Return the (x, y) coordinate for the center point of the cell that contains the specified text.  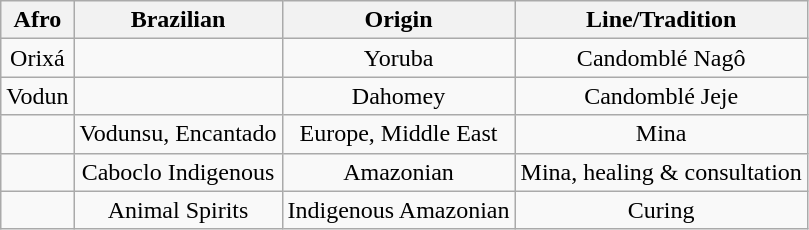
Yoruba (398, 58)
Line/Tradition (661, 20)
Candomblé Nagô (661, 58)
Orixá (38, 58)
Mina (661, 134)
Afro (38, 20)
Dahomey (398, 96)
Vodunsu, Encantado (178, 134)
Origin (398, 20)
Animal Spirits (178, 210)
Indigenous Amazonian (398, 210)
Amazonian (398, 172)
Europe, Middle East (398, 134)
Mina, healing & consultation (661, 172)
Caboclo Indigenous (178, 172)
Candomblé Jeje (661, 96)
Curing (661, 210)
Vodun (38, 96)
Brazilian (178, 20)
